From the cell containing the given text, extract its center point as [X, Y] coordinate. 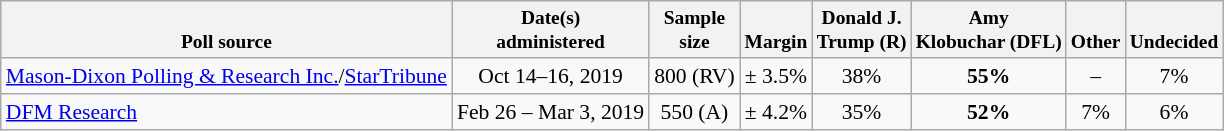
Mason-Dixon Polling & Research Inc./StarTribune [226, 76]
Oct 14–16, 2019 [550, 76]
± 4.2% [776, 112]
Other [1096, 30]
Donald J.Trump (R) [862, 30]
52% [988, 112]
55% [988, 76]
Samplesize [694, 30]
Poll source [226, 30]
± 3.5% [776, 76]
35% [862, 112]
– [1096, 76]
800 (RV) [694, 76]
38% [862, 76]
Feb 26 – Mar 3, 2019 [550, 112]
6% [1174, 112]
Date(s)administered [550, 30]
Margin [776, 30]
550 (A) [694, 112]
DFM Research [226, 112]
AmyKlobuchar (DFL) [988, 30]
Undecided [1174, 30]
